Identify which cell holds the provided text, then report its [x, y] central coordinate. 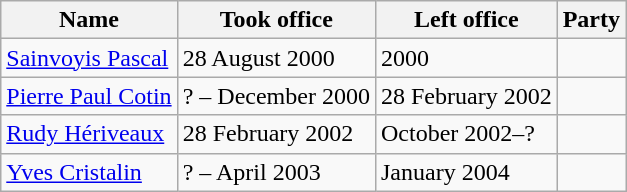
Took office [276, 20]
? – April 2003 [276, 172]
Party [591, 20]
2000 [466, 58]
Yves Cristalin [89, 172]
October 2002–? [466, 134]
Rudy Hériveaux [89, 134]
Sainvoyis Pascal [89, 58]
28 August 2000 [276, 58]
Name [89, 20]
Pierre Paul Cotin [89, 96]
? – December 2000 [276, 96]
Left office [466, 20]
January 2004 [466, 172]
